From the cell containing the given text, extract its center point as (X, Y) coordinate. 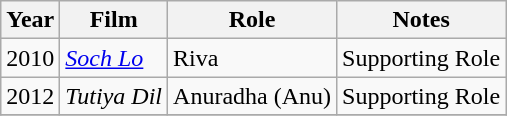
2012 (30, 96)
Film (114, 20)
Tutiya Dil (114, 96)
Riva (252, 58)
Notes (422, 20)
2010 (30, 58)
Role (252, 20)
Anuradha (Anu) (252, 96)
Year (30, 20)
Soch Lo (114, 58)
